Locate the cell with the specified text and output its (X, Y) center coordinate. 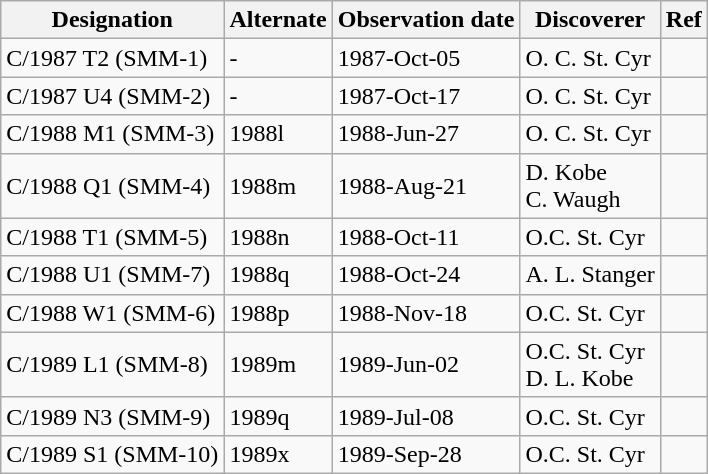
1987-Oct-17 (426, 96)
Ref (684, 20)
C/1989 N3 (SMM-9) (112, 416)
A. L. Stanger (590, 275)
1988q (278, 275)
O.C. St. CyrD. L. Kobe (590, 364)
1988-Oct-24 (426, 275)
C/1988 U1 (SMM-7) (112, 275)
C/1988 M1 (SMM-3) (112, 134)
1989-Jun-02 (426, 364)
1988n (278, 237)
C/1988 W1 (SMM-6) (112, 313)
C/1988 Q1 (SMM-4) (112, 186)
Alternate (278, 20)
D. KobeC. Waugh (590, 186)
1988-Oct-11 (426, 237)
1988p (278, 313)
Discoverer (590, 20)
1989x (278, 454)
Observation date (426, 20)
1989-Jul-08 (426, 416)
1989q (278, 416)
1989-Sep-28 (426, 454)
Designation (112, 20)
1988-Jun-27 (426, 134)
1988m (278, 186)
1988-Aug-21 (426, 186)
1987-Oct-05 (426, 58)
C/1989 S1 (SMM-10) (112, 454)
1989m (278, 364)
C/1989 L1 (SMM-8) (112, 364)
1988l (278, 134)
1988-Nov-18 (426, 313)
C/1988 T1 (SMM-5) (112, 237)
C/1987 U4 (SMM-2) (112, 96)
C/1987 T2 (SMM-1) (112, 58)
